Return the (X, Y) coordinate for the center point of the cell that contains the specified text.  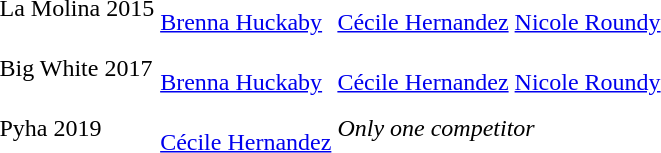
Brenna Huckaby (246, 68)
Cécile Hernandez (423, 68)
